Locate the cell with the specified text and output its [X, Y] center coordinate. 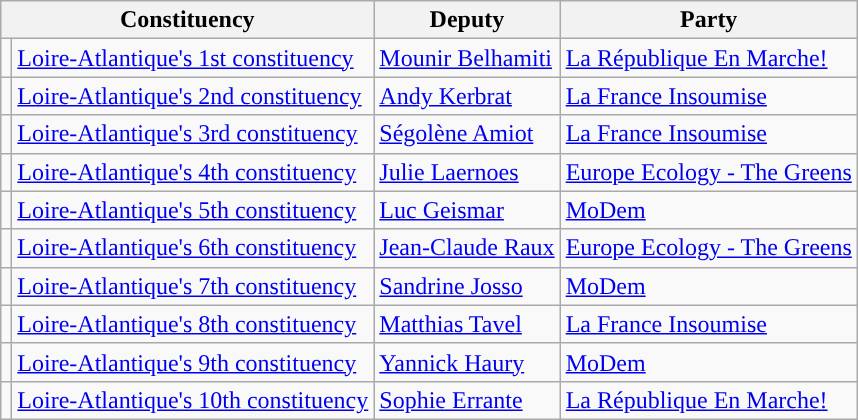
Luc Geismar [467, 210]
Loire-Atlantique's 9th constituency [193, 362]
Yannick Haury [467, 362]
Loire-Atlantique's 5th constituency [193, 210]
Loire-Atlantique's 10th constituency [193, 400]
Andy Kerbrat [467, 96]
Jean-Claude Raux [467, 248]
Ségolène Amiot [467, 134]
Sandrine Josso [467, 286]
Loire-Atlantique's 1st constituency [193, 58]
Sophie Errante [467, 400]
Mounir Belhamiti [467, 58]
Constituency [188, 20]
Party [708, 20]
Loire-Atlantique's 2nd constituency [193, 96]
Loire-Atlantique's 6th constituency [193, 248]
Loire-Atlantique's 7th constituency [193, 286]
Loire-Atlantique's 8th constituency [193, 324]
Julie Laernoes [467, 172]
Loire-Atlantique's 4th constituency [193, 172]
Matthias Tavel [467, 324]
Deputy [467, 20]
Loire-Atlantique's 3rd constituency [193, 134]
